Capture the cell that displays the provided text and extract its [X, Y] central coordinate. 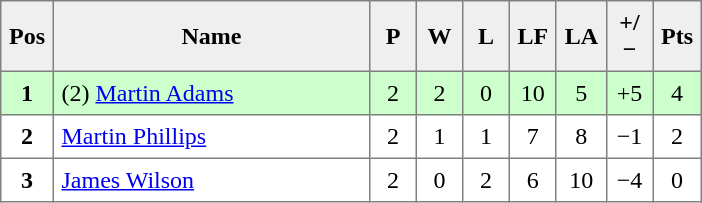
(2) Martin Adams [211, 93]
+/− [629, 36]
W [439, 36]
+5 [629, 93]
−4 [629, 180]
8 [581, 137]
7 [532, 137]
Pos [27, 36]
Martin Phillips [211, 137]
Name [211, 36]
3 [27, 180]
4 [677, 93]
LF [532, 36]
Pts [677, 36]
5 [581, 93]
LA [581, 36]
−1 [629, 137]
6 [532, 180]
L [486, 36]
James Wilson [211, 180]
P [393, 36]
